Capture the cell that displays the provided text and extract its [x, y] central coordinate. 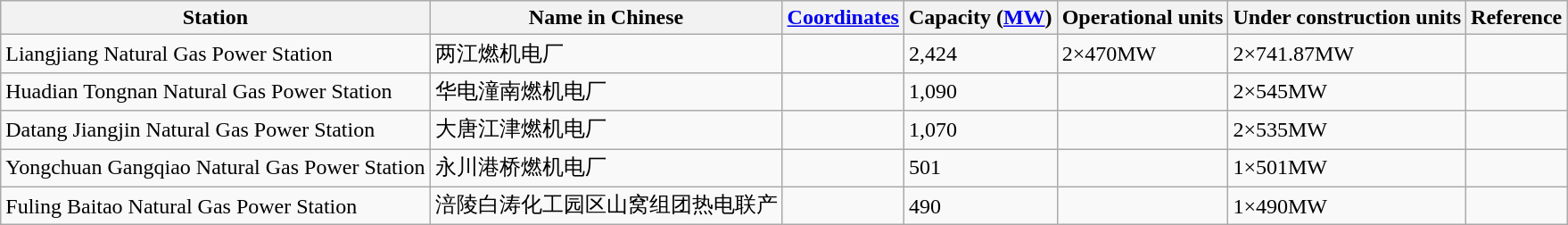
1×501MW [1347, 168]
501 [980, 168]
2×535MW [1347, 130]
1,070 [980, 130]
Huadian Tongnan Natural Gas Power Station [216, 91]
2,424 [980, 54]
Operational units [1143, 18]
Station [216, 18]
Reference [1516, 18]
490 [980, 205]
Under construction units [1347, 18]
Liangjiang Natural Gas Power Station [216, 54]
2×545MW [1347, 91]
Coordinates [843, 18]
华电潼南燃机电厂 [607, 91]
大唐江津燃机电厂 [607, 130]
1×490MW [1347, 205]
Capacity (MW) [980, 18]
涪陵白涛化工园区山窝组团热电联产 [607, 205]
Name in Chinese [607, 18]
2×741.87MW [1347, 54]
1,090 [980, 91]
2×470MW [1143, 54]
Fuling Baitao Natural Gas Power Station [216, 205]
Datang Jiangjin Natural Gas Power Station [216, 130]
两江燃机电厂 [607, 54]
Yongchuan Gangqiao Natural Gas Power Station [216, 168]
永川港桥燃机电厂 [607, 168]
